Locate the cell with the specified text and output its [X, Y] center coordinate. 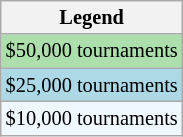
Legend [92, 17]
$50,000 tournaments [92, 51]
$10,000 tournaments [92, 118]
$25,000 tournaments [92, 85]
